Detect which cell encompasses the target text, then output its [X, Y] center coordinate. 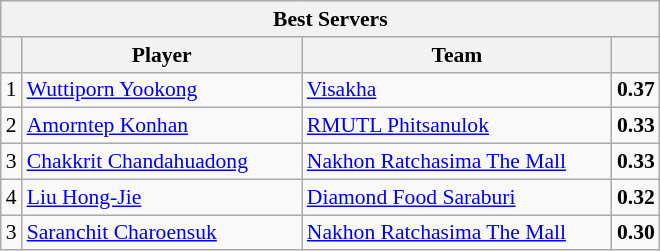
Wuttiporn Yookong [162, 90]
RMUTL Phitsanulok [457, 126]
1 [12, 90]
Diamond Food Saraburi [457, 197]
0.30 [636, 233]
Chakkrit Chandahuadong [162, 162]
2 [12, 126]
Amorntep Konhan [162, 126]
Liu Hong-Jie [162, 197]
Player [162, 55]
0.32 [636, 197]
Visakha [457, 90]
Team [457, 55]
Saranchit Charoensuk [162, 233]
4 [12, 197]
Best Servers [330, 19]
0.37 [636, 90]
